Provide the (X, Y) coordinate of the cell's center where the given text is located.  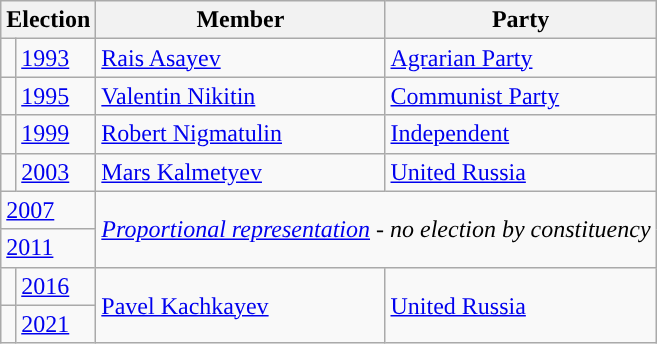
Robert Nigmatulin (240, 134)
Pavel Kachkayev (240, 305)
1999 (56, 134)
2021 (56, 324)
1995 (56, 96)
Member (240, 20)
Agrarian Party (520, 58)
1993 (56, 58)
2016 (56, 286)
2007 (48, 210)
Independent (520, 134)
Mars Kalmetyev (240, 172)
Election (48, 20)
Rais Asayev (240, 58)
Party (520, 20)
2003 (56, 172)
Valentin Nikitin (240, 96)
2011 (48, 248)
Proportional representation - no election by constituency (376, 229)
Communist Party (520, 96)
